Return the [X, Y] coordinate for the center point of the cell that contains the specified text.  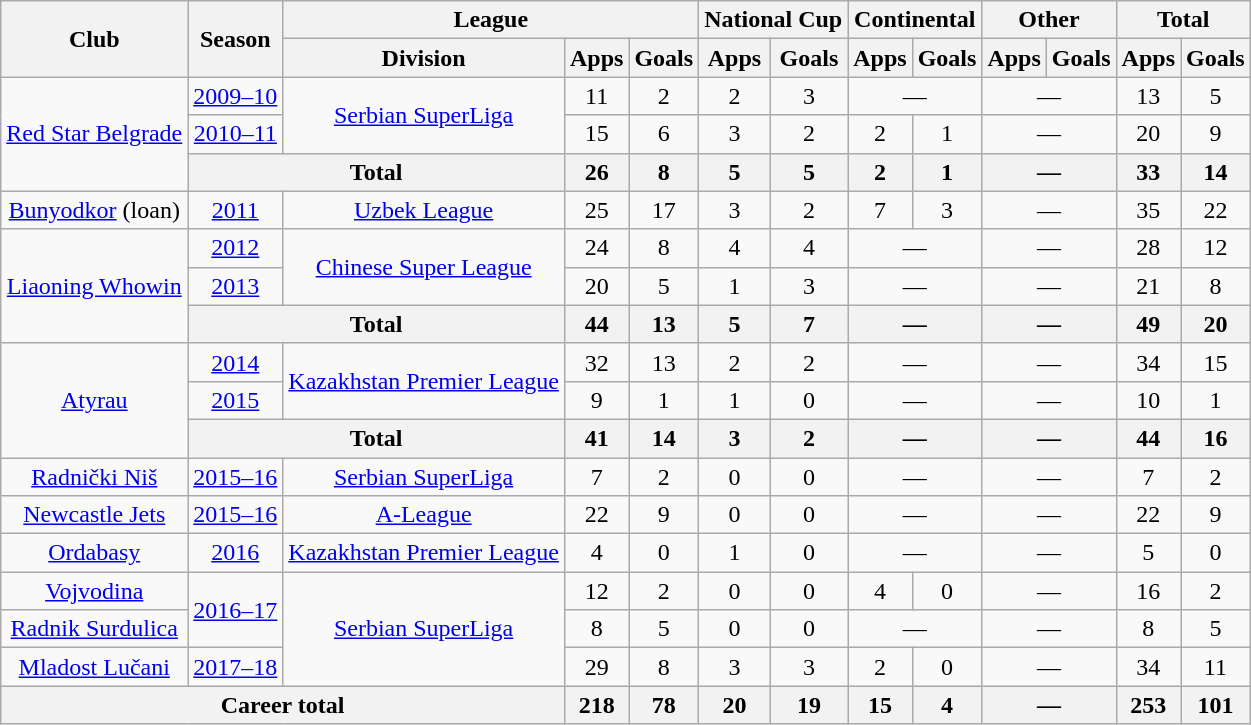
Ordabasy [94, 553]
Other [1049, 20]
49 [1148, 324]
A-League [424, 515]
2010–11 [236, 134]
2012 [236, 248]
Mladost Lučani [94, 667]
253 [1148, 705]
Radnik Surdulica [94, 629]
Career total [283, 705]
Radnički Niš [94, 477]
League [491, 20]
10 [1148, 400]
2016 [236, 553]
Bunyodkor (loan) [94, 210]
28 [1148, 248]
Uzbek League [424, 210]
Division [424, 58]
Red Star Belgrade [94, 134]
2011 [236, 210]
17 [664, 210]
Atyrau [94, 400]
26 [596, 172]
2017–18 [236, 667]
78 [664, 705]
35 [1148, 210]
24 [596, 248]
25 [596, 210]
Season [236, 39]
19 [809, 705]
National Cup [774, 20]
2015 [236, 400]
41 [596, 438]
21 [1148, 286]
218 [596, 705]
2014 [236, 362]
2013 [236, 286]
29 [596, 667]
Continental [915, 20]
Newcastle Jets [94, 515]
33 [1148, 172]
2016–17 [236, 610]
Chinese Super League [424, 267]
Vojvodina [94, 591]
Liaoning Whowin [94, 286]
101 [1215, 705]
6 [664, 134]
2009–10 [236, 96]
32 [596, 362]
Club [94, 39]
